Search for the cell housing the specified text and yield its (x, y) center coordinate. 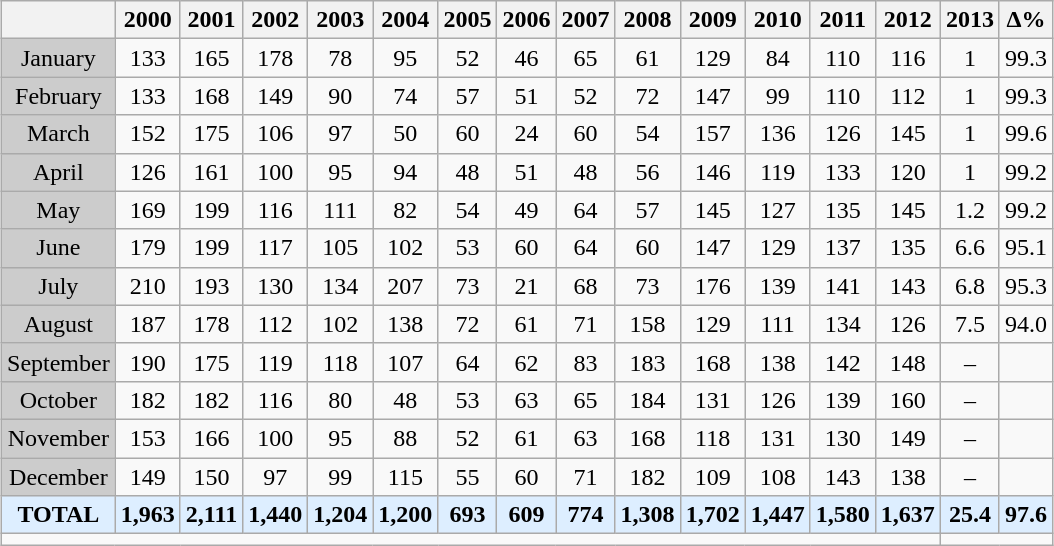
August (59, 324)
179 (148, 248)
1,200 (406, 515)
207 (406, 286)
74 (406, 96)
158 (648, 324)
115 (406, 477)
October (59, 400)
2003 (340, 20)
193 (211, 286)
94.0 (1026, 324)
April (59, 172)
1.2 (970, 210)
106 (276, 134)
2004 (406, 20)
137 (842, 248)
7.5 (970, 324)
165 (211, 58)
1,702 (712, 515)
95.1 (1026, 248)
55 (468, 477)
136 (778, 134)
109 (712, 477)
24 (526, 134)
November (59, 438)
February (59, 96)
83 (586, 362)
2001 (211, 20)
169 (148, 210)
2005 (468, 20)
94 (406, 172)
187 (148, 324)
127 (778, 210)
56 (648, 172)
2000 (148, 20)
150 (211, 477)
46 (526, 58)
September (59, 362)
107 (406, 362)
2008 (648, 20)
78 (340, 58)
1,637 (908, 515)
2007 (586, 20)
160 (908, 400)
50 (406, 134)
Δ% (1026, 20)
90 (340, 96)
183 (648, 362)
693 (468, 515)
July (59, 286)
1,308 (648, 515)
117 (276, 248)
774 (586, 515)
January (59, 58)
TOTAL (59, 515)
152 (148, 134)
105 (340, 248)
141 (842, 286)
6.6 (970, 248)
62 (526, 362)
2006 (526, 20)
21 (526, 286)
49 (526, 210)
80 (340, 400)
6.8 (970, 286)
609 (526, 515)
146 (712, 172)
2,111 (211, 515)
82 (406, 210)
March (59, 134)
1,440 (276, 515)
176 (712, 286)
210 (148, 286)
161 (211, 172)
2012 (908, 20)
166 (211, 438)
95.3 (1026, 286)
2010 (778, 20)
84 (778, 58)
68 (586, 286)
142 (842, 362)
1,580 (842, 515)
2013 (970, 20)
1,963 (148, 515)
2011 (842, 20)
25.4 (970, 515)
108 (778, 477)
May (59, 210)
December (59, 477)
157 (712, 134)
1,204 (340, 515)
June (59, 248)
184 (648, 400)
97.6 (1026, 515)
190 (148, 362)
120 (908, 172)
1,447 (778, 515)
88 (406, 438)
2009 (712, 20)
153 (148, 438)
148 (908, 362)
2002 (276, 20)
99.6 (1026, 134)
